Output the [x, y] coordinate of the center of the cell containing the given text.  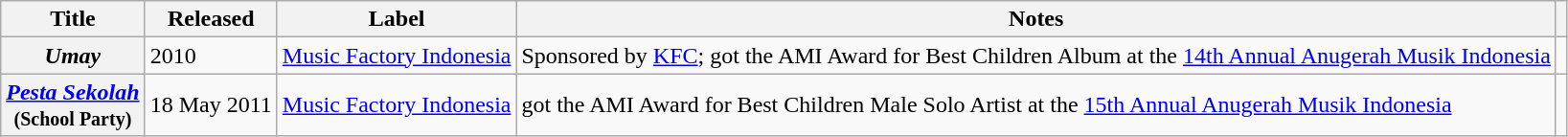
Title [73, 19]
got the AMI Award for Best Children Male Solo Artist at the 15th Annual Anugerah Musik Indonesia [1036, 105]
Notes [1036, 19]
Label [397, 19]
Sponsored by KFC; got the AMI Award for Best Children Album at the 14th Annual Anugerah Musik Indonesia [1036, 56]
18 May 2011 [211, 105]
Pesta Sekolah(School Party) [73, 105]
Released [211, 19]
2010 [211, 56]
Umay [73, 56]
